Output the [X, Y] coordinate of the center of the cell containing the given text.  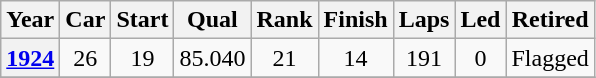
Retired [550, 20]
0 [480, 58]
85.040 [212, 58]
Finish [356, 20]
Qual [212, 20]
1924 [30, 58]
14 [356, 58]
191 [424, 58]
Flagged [550, 58]
Start [142, 20]
Rank [284, 20]
Laps [424, 20]
21 [284, 58]
Car [86, 20]
26 [86, 58]
19 [142, 58]
Led [480, 20]
Year [30, 20]
